Pinpoint the cell where the given text exists, returning its [X, Y] midpoint coordinate. 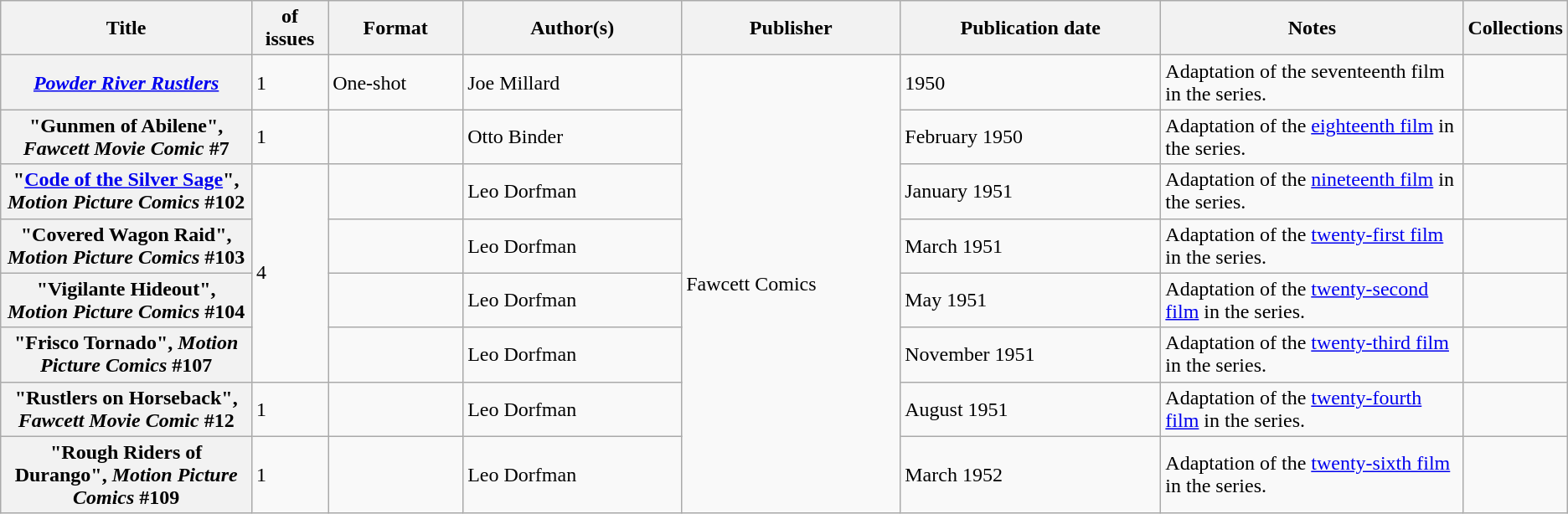
Fawcett Comics [791, 285]
"Vigilante Hideout", Motion Picture Comics #104 [126, 300]
Adaptation of the twenty-sixth film in the series. [1312, 475]
January 1951 [1030, 191]
August 1951 [1030, 409]
Otto Binder [573, 137]
March 1952 [1030, 475]
of issues [290, 28]
"Gunmen of Abilene", Fawcett Movie Comic #7 [126, 137]
Adaptation of the twenty-second film in the series. [1312, 300]
Adaptation of the twenty-first film in the series. [1312, 246]
Adaptation of the eighteenth film in the series. [1312, 137]
One-shot [395, 82]
March 1951 [1030, 246]
"Frisco Tornado", Motion Picture Comics #107 [126, 355]
Adaptation of the twenty-third film in the series. [1312, 355]
Title [126, 28]
Joe Millard [573, 82]
Collections [1515, 28]
Notes [1312, 28]
May 1951 [1030, 300]
4 [290, 273]
Author(s) [573, 28]
"Covered Wagon Raid", Motion Picture Comics #103 [126, 246]
Publisher [791, 28]
"Code of the Silver Sage", Motion Picture Comics #102 [126, 191]
Adaptation of the seventeenth film in the series. [1312, 82]
Adaptation of the twenty-fourth film in the series. [1312, 409]
Adaptation of the nineteenth film in the series. [1312, 191]
Publication date [1030, 28]
"Rustlers on Horseback", Fawcett Movie Comic #12 [126, 409]
February 1950 [1030, 137]
Format [395, 28]
1950 [1030, 82]
"Rough Riders of Durango", Motion Picture Comics #109 [126, 475]
November 1951 [1030, 355]
Powder River Rustlers [126, 82]
